Extract the (X, Y) coordinate from the center of the cell holding the provided text.  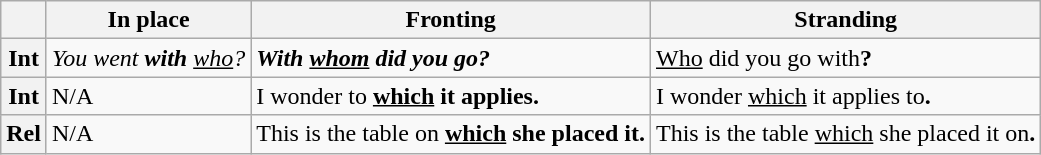
This is the table on which she placed it. (451, 134)
You went with who? (148, 58)
I wonder which it applies to. (845, 96)
With whom did you go? (451, 58)
I wonder to which it applies. (451, 96)
Fronting (451, 20)
Who did you go with? (845, 58)
Stranding (845, 20)
This is the table which she placed it on. (845, 134)
In place (148, 20)
Rel (24, 134)
